Determine the [X, Y] coordinate at the center of the cell enclosing the given text.  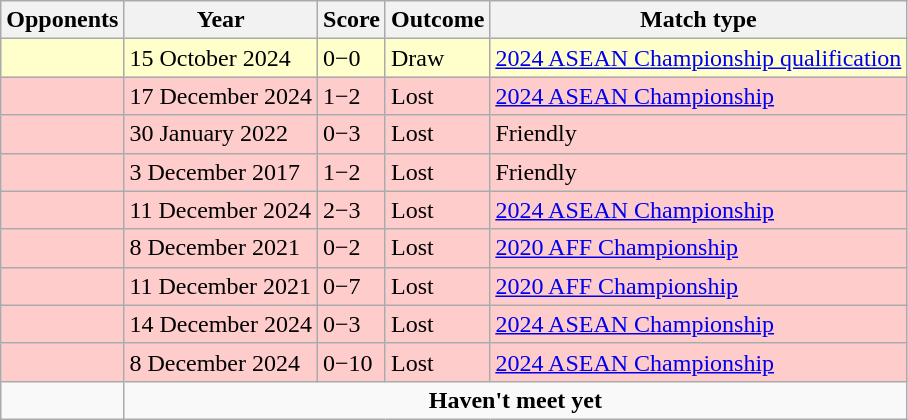
15 October 2024 [221, 58]
2024 ASEAN Championship qualification [698, 58]
8 December 2021 [221, 248]
Haven't meet yet [516, 400]
17 December 2024 [221, 96]
3 December 2017 [221, 172]
0−2 [352, 248]
0−0 [352, 58]
2−3 [352, 210]
30 January 2022 [221, 134]
Score [352, 20]
Year [221, 20]
Draw [437, 58]
11 December 2024 [221, 210]
8 December 2024 [221, 362]
0−7 [352, 286]
14 December 2024 [221, 324]
11 December 2021 [221, 286]
Opponents [62, 20]
0−10 [352, 362]
Outcome [437, 20]
Match type [698, 20]
